For the text-containing cell, return its midpoint in [X, Y] coordinate format. 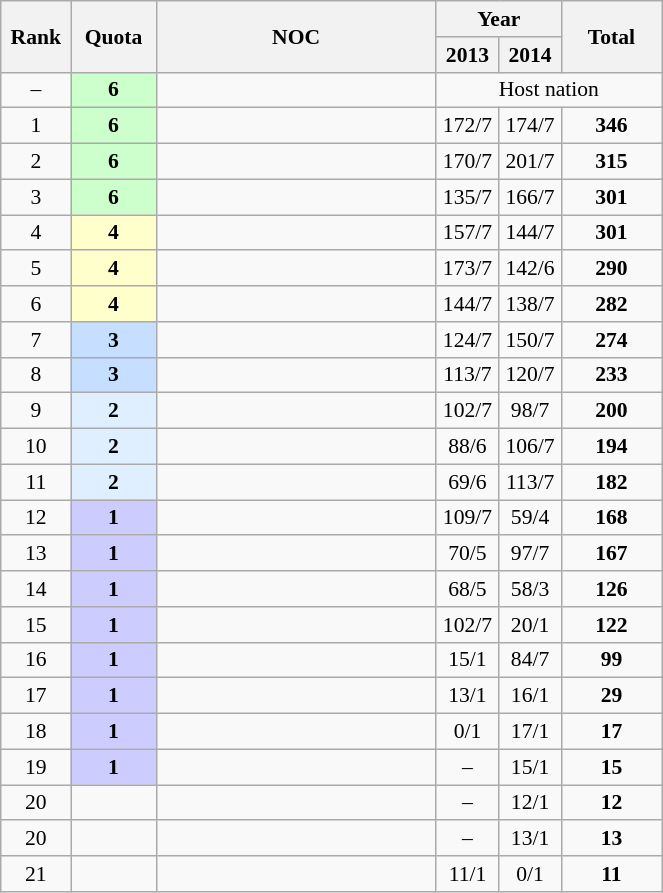
142/6 [530, 269]
99 [611, 660]
138/7 [530, 304]
173/7 [468, 269]
11/1 [468, 874]
109/7 [468, 518]
Year [498, 19]
21 [36, 874]
Total [611, 36]
124/7 [468, 340]
346 [611, 126]
9 [36, 411]
200 [611, 411]
135/7 [468, 197]
7 [36, 340]
167 [611, 554]
10 [36, 447]
166/7 [530, 197]
59/4 [530, 518]
98/7 [530, 411]
Rank [36, 36]
120/7 [530, 375]
157/7 [468, 233]
88/6 [468, 447]
19 [36, 767]
97/7 [530, 554]
29 [611, 696]
Quota [114, 36]
68/5 [468, 589]
174/7 [530, 126]
122 [611, 625]
84/7 [530, 660]
290 [611, 269]
18 [36, 732]
274 [611, 340]
70/5 [468, 554]
8 [36, 375]
20/1 [530, 625]
315 [611, 162]
16 [36, 660]
69/6 [468, 482]
282 [611, 304]
170/7 [468, 162]
150/7 [530, 340]
12/1 [530, 803]
194 [611, 447]
201/7 [530, 162]
2013 [468, 55]
17/1 [530, 732]
5 [36, 269]
Host nation [548, 90]
168 [611, 518]
14 [36, 589]
106/7 [530, 447]
182 [611, 482]
2014 [530, 55]
126 [611, 589]
172/7 [468, 126]
16/1 [530, 696]
58/3 [530, 589]
233 [611, 375]
NOC [296, 36]
